From the cell containing the given text, extract its center point as (x, y) coordinate. 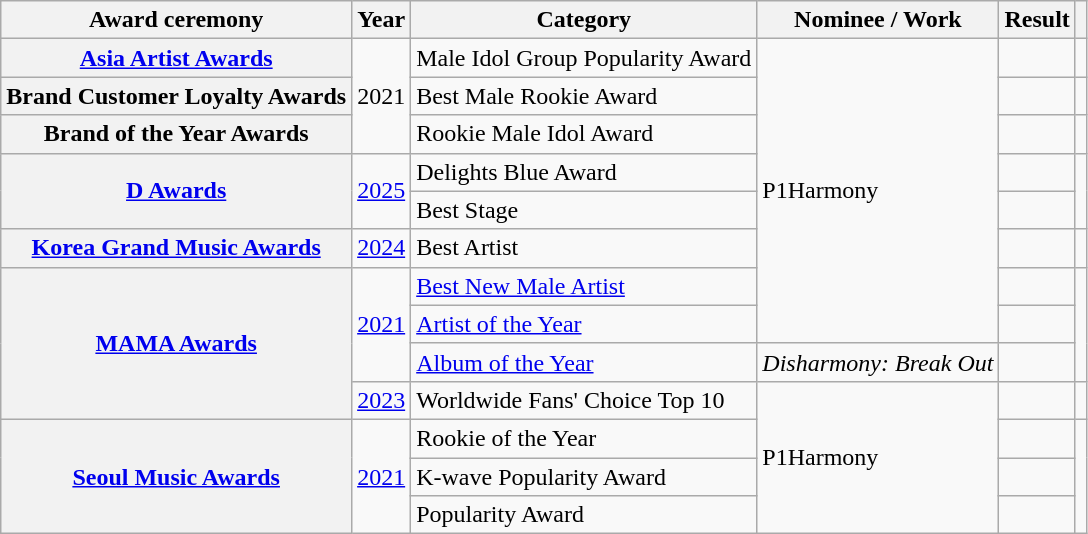
Award ceremony (176, 20)
Best Male Rookie Award (584, 96)
Year (382, 20)
2023 (382, 400)
Male Idol Group Popularity Award (584, 58)
2024 (382, 248)
Best New Male Artist (584, 286)
Best Stage (584, 210)
Delights Blue Award (584, 172)
Category (584, 20)
2025 (382, 191)
Popularity Award (584, 515)
MAMA Awards (176, 343)
Seoul Music Awards (176, 476)
Album of the Year (584, 362)
Korea Grand Music Awards (176, 248)
Nominee / Work (878, 20)
Result (1037, 20)
Artist of the Year (584, 324)
Brand of the Year Awards (176, 134)
Disharmony: Break Out (878, 362)
Rookie of the Year (584, 438)
Rookie Male Idol Award (584, 134)
Asia Artist Awards (176, 58)
Worldwide Fans' Choice Top 10 (584, 400)
Brand Customer Loyalty Awards (176, 96)
K-wave Popularity Award (584, 477)
D Awards (176, 191)
Best Artist (584, 248)
